Locate the cell with the specified text and output its (x, y) center coordinate. 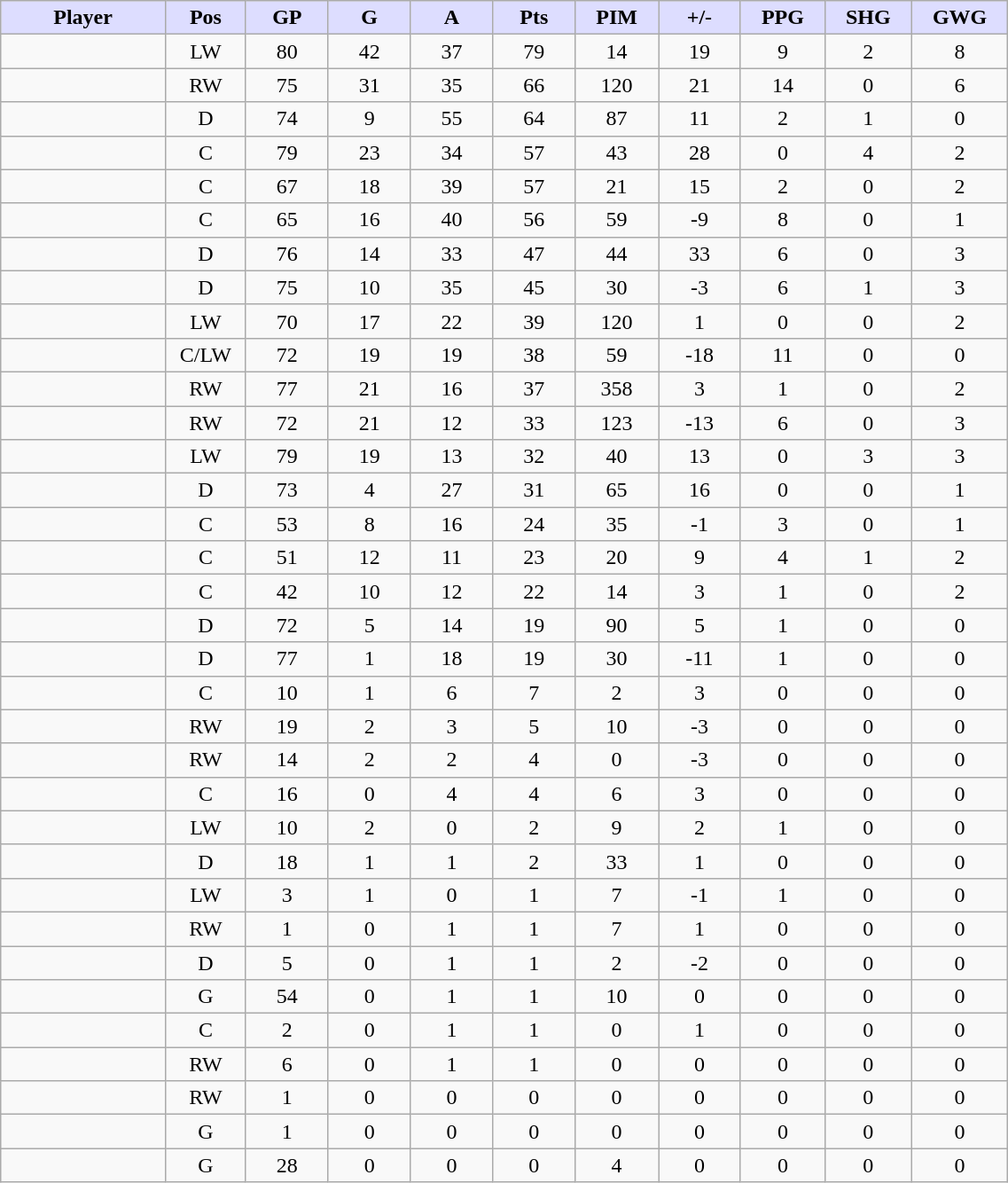
17 (369, 321)
-18 (699, 355)
A (452, 18)
44 (617, 254)
47 (534, 254)
54 (287, 997)
66 (534, 85)
Player (83, 18)
15 (699, 186)
67 (287, 186)
-2 (699, 962)
27 (452, 490)
34 (452, 153)
GP (287, 18)
74 (287, 119)
51 (287, 558)
38 (534, 355)
-11 (699, 659)
76 (287, 254)
73 (287, 490)
Pts (534, 18)
70 (287, 321)
-13 (699, 423)
358 (617, 388)
45 (534, 287)
GWG (959, 18)
87 (617, 119)
123 (617, 423)
-9 (699, 220)
20 (617, 558)
PIM (617, 18)
55 (452, 119)
PPG (782, 18)
C/LW (206, 355)
53 (287, 524)
64 (534, 119)
56 (534, 220)
SHG (868, 18)
24 (534, 524)
+/- (699, 18)
43 (617, 153)
32 (534, 457)
90 (617, 625)
Pos (206, 18)
80 (287, 51)
